Pinpoint the cell where the given text exists, returning its [X, Y] midpoint coordinate. 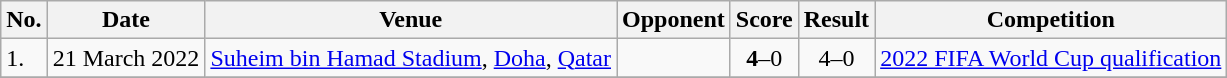
Suheim bin Hamad Stadium, Doha, Qatar [411, 58]
21 March 2022 [126, 58]
Venue [411, 20]
1. [24, 58]
Competition [1051, 20]
2022 FIFA World Cup qualification [1051, 58]
Date [126, 20]
Score [764, 20]
Result [836, 20]
No. [24, 20]
Opponent [674, 20]
